Provide the (x, y) coordinate of the cell's center where the given text is located.  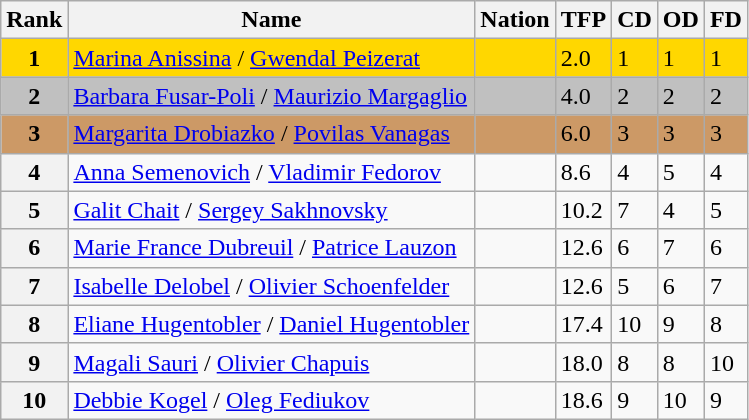
Isabelle Delobel / Olivier Schoenfelder (272, 286)
Margarita Drobiazko / Povilas Vanagas (272, 134)
Marina Anissina / Gwendal Peizerat (272, 58)
8.6 (583, 172)
Nation (515, 20)
CD (635, 20)
Barbara Fusar-Poli / Maurizio Margaglio (272, 96)
Debbie Kogel / Oleg Fediukov (272, 400)
TFP (583, 20)
Marie France Dubreuil / Patrice Lauzon (272, 248)
Rank (34, 20)
Magali Sauri / Olivier Chapuis (272, 362)
18.6 (583, 400)
FD (726, 20)
18.0 (583, 362)
17.4 (583, 324)
OD (680, 20)
Anna Semenovich / Vladimir Fedorov (272, 172)
6.0 (583, 134)
10.2 (583, 210)
4.0 (583, 96)
Galit Chait / Sergey Sakhnovsky (272, 210)
Eliane Hugentobler / Daniel Hugentobler (272, 324)
2.0 (583, 58)
Name (272, 20)
